Locate the cell with the specified text and output its [x, y] center coordinate. 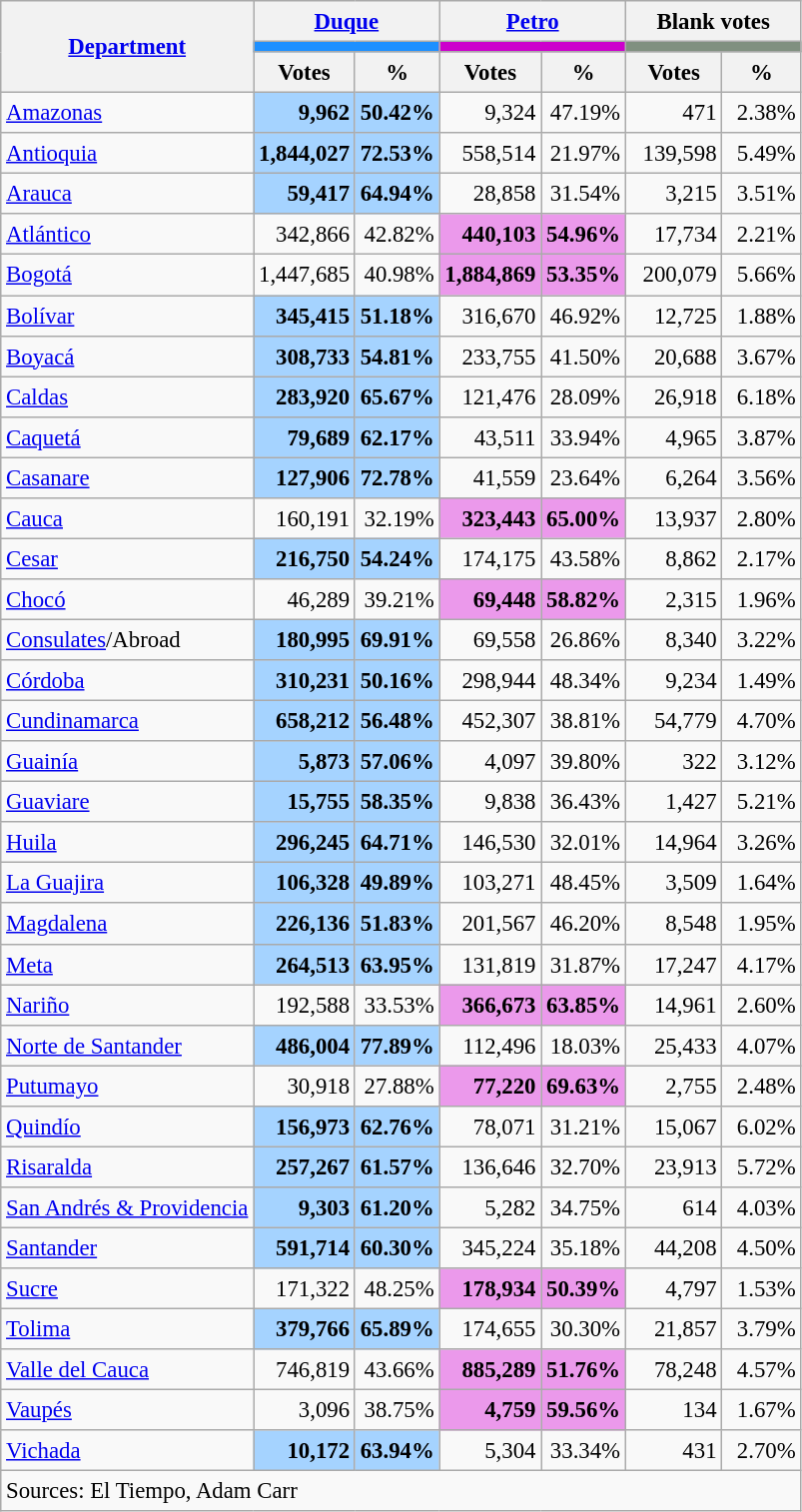
146,530 [490, 843]
54.24% [398, 559]
46,289 [305, 599]
64.94% [398, 194]
51.83% [398, 925]
10,172 [305, 1450]
171,322 [305, 1288]
233,755 [490, 356]
17,247 [673, 965]
322 [673, 761]
486,004 [305, 1045]
1.49% [761, 681]
26,918 [673, 397]
296,245 [305, 843]
2.80% [761, 519]
28,858 [490, 194]
36.43% [583, 803]
Vaupés [128, 1410]
4,965 [673, 437]
26.86% [583, 639]
1.64% [761, 883]
49.89% [398, 883]
72.78% [398, 477]
43,511 [490, 437]
127,906 [305, 477]
4.57% [761, 1370]
41,559 [490, 477]
431 [673, 1450]
Guaviare [128, 803]
8,862 [673, 559]
38.75% [398, 1410]
103,271 [490, 883]
8,548 [673, 925]
106,328 [305, 883]
3.26% [761, 843]
200,079 [673, 276]
39.21% [398, 599]
5,304 [490, 1450]
2.48% [761, 1087]
1.67% [761, 1410]
18.03% [583, 1045]
15,755 [305, 803]
69,448 [490, 599]
8,340 [673, 639]
121,476 [490, 397]
308,733 [305, 356]
4.50% [761, 1248]
3.87% [761, 437]
38.81% [583, 721]
Atlántico [128, 234]
30.30% [583, 1330]
53.35% [583, 276]
131,819 [490, 965]
174,175 [490, 559]
112,496 [490, 1045]
77,220 [490, 1087]
2.21% [761, 234]
64.71% [398, 843]
Blank votes [713, 22]
3.51% [761, 194]
44,208 [673, 1248]
Valle del Cauca [128, 1370]
La Guajira [128, 883]
21,857 [673, 1330]
Tolima [128, 1330]
1.96% [761, 599]
33.53% [398, 1005]
160,191 [305, 519]
31.54% [583, 194]
Nariño [128, 1005]
69,558 [490, 639]
156,973 [305, 1127]
3.22% [761, 639]
Bogotá [128, 276]
28.09% [583, 397]
59,417 [305, 194]
69.91% [398, 639]
5.72% [761, 1166]
746,819 [305, 1370]
Sucre [128, 1288]
Cauca [128, 519]
3,509 [673, 883]
3.79% [761, 1330]
42.82% [398, 234]
9,962 [305, 114]
316,670 [490, 316]
Bolívar [128, 316]
180,995 [305, 639]
Quindío [128, 1127]
2.38% [761, 114]
298,944 [490, 681]
Vichada [128, 1450]
5,282 [490, 1208]
9,324 [490, 114]
1.53% [761, 1288]
471 [673, 114]
174,655 [490, 1330]
13,937 [673, 519]
78,248 [673, 1370]
62.17% [398, 437]
2.17% [761, 559]
Boyacá [128, 356]
Risaralda [128, 1166]
46.20% [583, 925]
614 [673, 1208]
Sources: El Tiempo, Adam Carr [401, 1492]
345,415 [305, 316]
60.30% [398, 1248]
134 [673, 1410]
58.35% [398, 803]
62.76% [398, 1127]
78,071 [490, 1127]
379,766 [305, 1330]
32.70% [583, 1166]
69.63% [583, 1087]
1,884,869 [490, 276]
39.80% [583, 761]
323,443 [490, 519]
4,759 [490, 1410]
54.81% [398, 356]
1,447,685 [305, 276]
23.64% [583, 477]
4,097 [490, 761]
San Andrés & Providencia [128, 1208]
50.39% [583, 1288]
72.53% [398, 154]
283,920 [305, 397]
Department [128, 47]
3,215 [673, 194]
3,096 [305, 1410]
50.42% [398, 114]
558,514 [490, 154]
178,934 [490, 1288]
345,224 [490, 1248]
Petro [532, 22]
Córdoba [128, 681]
31.21% [583, 1127]
65.89% [398, 1330]
46.92% [583, 316]
Caquetá [128, 437]
Consulates/Abroad [128, 639]
40.98% [398, 276]
342,866 [305, 234]
20,688 [673, 356]
63.85% [583, 1005]
366,673 [490, 1005]
1,427 [673, 803]
65.00% [583, 519]
2,755 [673, 1087]
5.21% [761, 803]
51.18% [398, 316]
3.67% [761, 356]
63.95% [398, 965]
3.12% [761, 761]
27.88% [398, 1087]
33.94% [583, 437]
Putumayo [128, 1087]
43.58% [583, 559]
4.70% [761, 721]
139,598 [673, 154]
9,838 [490, 803]
136,646 [490, 1166]
Norte de Santander [128, 1045]
216,750 [305, 559]
23,913 [673, 1166]
33.34% [583, 1450]
Casanare [128, 477]
54.96% [583, 234]
5.49% [761, 154]
Cundinamarca [128, 721]
9,303 [305, 1208]
63.94% [398, 1450]
48.45% [583, 883]
1.95% [761, 925]
35.18% [583, 1248]
2.70% [761, 1450]
77.89% [398, 1045]
Cesar [128, 559]
Amazonas [128, 114]
Antioquia [128, 154]
34.75% [583, 1208]
591,714 [305, 1248]
9,234 [673, 681]
56.48% [398, 721]
Caldas [128, 397]
61.57% [398, 1166]
Magdalena [128, 925]
885,289 [490, 1370]
31.87% [583, 965]
Chocó [128, 599]
65.67% [398, 397]
4.17% [761, 965]
Arauca [128, 194]
43.66% [398, 1370]
192,588 [305, 1005]
3.56% [761, 477]
440,103 [490, 234]
Guainía [128, 761]
17,734 [673, 234]
79,689 [305, 437]
51.76% [583, 1370]
658,212 [305, 721]
59.56% [583, 1410]
Huila [128, 843]
310,231 [305, 681]
61.20% [398, 1208]
226,136 [305, 925]
25,433 [673, 1045]
58.82% [583, 599]
30,918 [305, 1087]
452,307 [490, 721]
2,315 [673, 599]
Santander [128, 1248]
32.01% [583, 843]
Meta [128, 965]
41.50% [583, 356]
4.07% [761, 1045]
15,067 [673, 1127]
47.19% [583, 114]
50.16% [398, 681]
4,797 [673, 1288]
6,264 [673, 477]
264,513 [305, 965]
1,844,027 [305, 154]
32.19% [398, 519]
5,873 [305, 761]
1.88% [761, 316]
201,567 [490, 925]
4.03% [761, 1208]
54,779 [673, 721]
12,725 [673, 316]
14,964 [673, 843]
21.97% [583, 154]
48.34% [583, 681]
257,267 [305, 1166]
6.18% [761, 397]
6.02% [761, 1127]
14,961 [673, 1005]
Duque [347, 22]
48.25% [398, 1288]
2.60% [761, 1005]
57.06% [398, 761]
5.66% [761, 276]
